Detect which cell encompasses the target text, then output its [x, y] center coordinate. 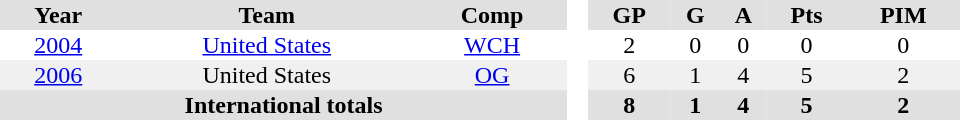
PIM [903, 15]
Comp [492, 15]
Year [58, 15]
2004 [58, 45]
GP [630, 15]
2006 [58, 75]
OG [492, 75]
Team [266, 15]
6 [630, 75]
G [696, 15]
8 [630, 105]
Pts [807, 15]
International totals [284, 105]
WCH [492, 45]
A [743, 15]
